Scan for the cell matching the given text and deliver its [X, Y] coordinate at center. 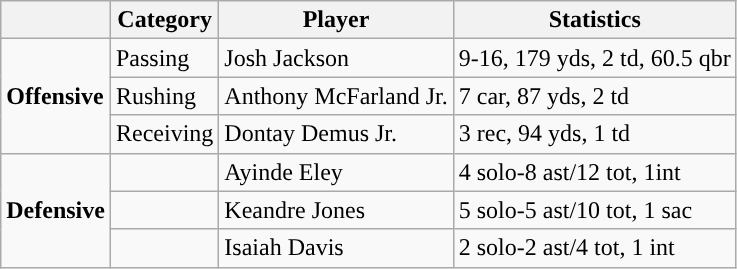
4 solo-8 ast/12 tot, 1int [594, 172]
Rushing [164, 96]
7 car, 87 yds, 2 td [594, 96]
5 solo-5 ast/10 tot, 1 sac [594, 210]
Dontay Demus Jr. [336, 134]
Offensive [56, 96]
9-16, 179 yds, 2 td, 60.5 qbr [594, 58]
Passing [164, 58]
Defensive [56, 210]
Ayinde Eley [336, 172]
Receiving [164, 134]
Josh Jackson [336, 58]
Anthony McFarland Jr. [336, 96]
Player [336, 20]
Isaiah Davis [336, 248]
2 solo-2 ast/4 tot, 1 int [594, 248]
Keandre Jones [336, 210]
3 rec, 94 yds, 1 td [594, 134]
Category [164, 20]
Statistics [594, 20]
